Identify which cell holds the provided text, then report its [X, Y] central coordinate. 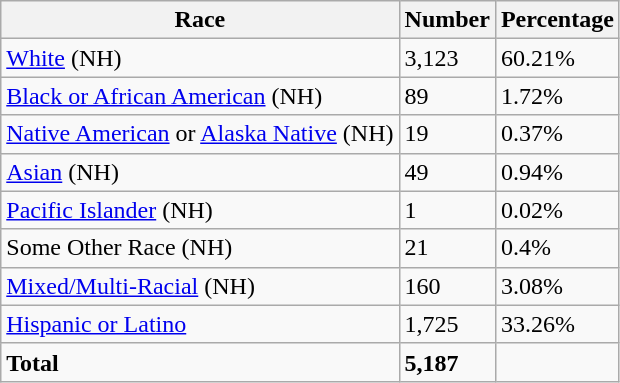
Hispanic or Latino [200, 324]
0.4% [557, 248]
Native American or Alaska Native (NH) [200, 134]
Some Other Race (NH) [200, 248]
5,187 [447, 362]
Mixed/Multi-Racial (NH) [200, 286]
Total [200, 362]
1 [447, 210]
60.21% [557, 58]
49 [447, 172]
White (NH) [200, 58]
33.26% [557, 324]
160 [447, 286]
1.72% [557, 96]
Asian (NH) [200, 172]
Percentage [557, 20]
0.02% [557, 210]
1,725 [447, 324]
3,123 [447, 58]
89 [447, 96]
3.08% [557, 286]
21 [447, 248]
0.94% [557, 172]
0.37% [557, 134]
Black or African American (NH) [200, 96]
Pacific Islander (NH) [200, 210]
Race [200, 20]
Number [447, 20]
19 [447, 134]
